Extract the [X, Y] coordinate from the center of the cell holding the provided text.  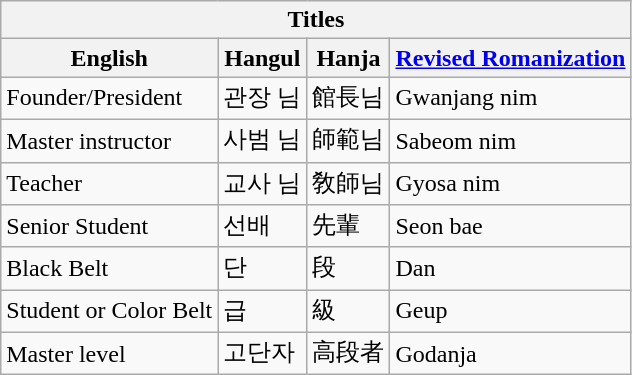
段 [348, 268]
Founder/President [110, 98]
교사 님 [262, 184]
관장 님 [262, 98]
선배 [262, 226]
級 [348, 312]
Hanja [348, 58]
사범 님 [262, 140]
先輩 [348, 226]
English [110, 58]
Sabeom nim [510, 140]
Seon bae [510, 226]
단 [262, 268]
Hangul [262, 58]
師範님 [348, 140]
Titles [316, 20]
Black Belt [110, 268]
Teacher [110, 184]
Dan [510, 268]
고단자 [262, 354]
Senior Student [110, 226]
敎師님 [348, 184]
Master instructor [110, 140]
Student or Color Belt [110, 312]
高段者 [348, 354]
Geup [510, 312]
Revised Romanization [510, 58]
Master level [110, 354]
급 [262, 312]
Gwanjang nim [510, 98]
Godanja [510, 354]
館長님 [348, 98]
Gyosa nim [510, 184]
